Return [X, Y] of the center of cell containing provided text 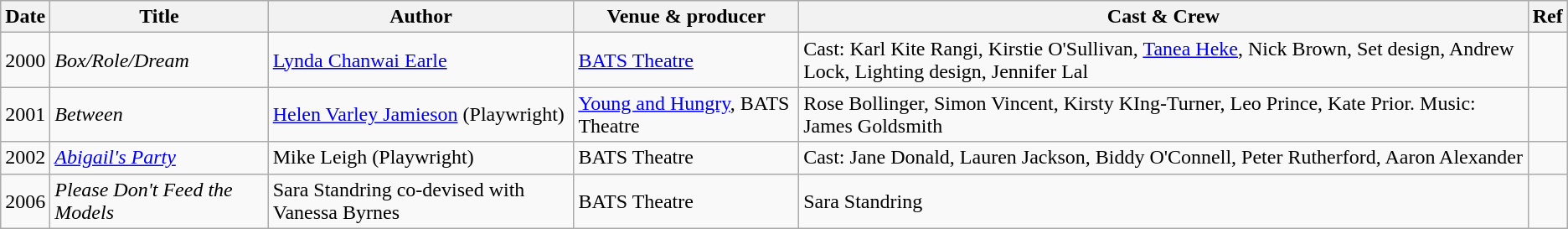
Date [25, 17]
Helen Varley Jamieson (Playwright) [420, 114]
Ref [1548, 17]
Title [159, 17]
Rose Bollinger, Simon Vincent, Kirsty KIng-Turner, Leo Prince, Kate Prior. Music: James Goldsmith [1164, 114]
2000 [25, 60]
Box/Role/Dream [159, 60]
Cast: Jane Donald, Lauren Jackson, Biddy O'Connell, Peter Rutherford, Aaron Alexander [1164, 158]
2001 [25, 114]
2002 [25, 158]
Venue & producer [687, 17]
Between [159, 114]
Cast & Crew [1164, 17]
Sara Standring [1164, 201]
Young and Hungry, BATS Theatre [687, 114]
Lynda Chanwai Earle [420, 60]
2006 [25, 201]
Cast: Karl Kite Rangi, Kirstie O'Sullivan, Tanea Heke, Nick Brown, Set design, Andrew Lock, Lighting design, Jennifer Lal [1164, 60]
Author [420, 17]
Mike Leigh (Playwright) [420, 158]
Sara Standring co-devised with Vanessa Byrnes [420, 201]
Abigail's Party [159, 158]
Please Don't Feed the Models [159, 201]
